Extract the (x, y) coordinate from the center of the cell holding the provided text.  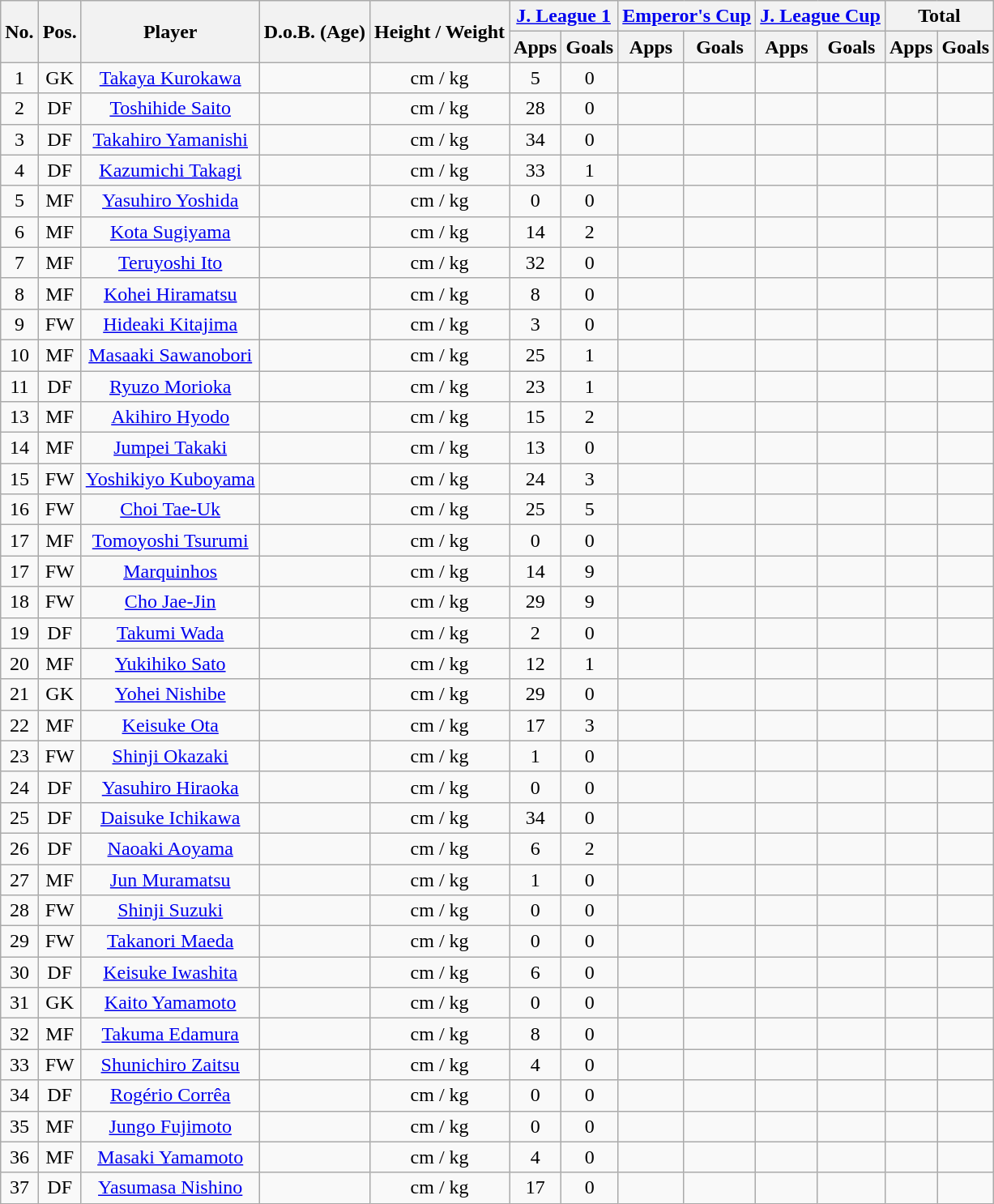
Jumpei Takaki (170, 448)
16 (19, 510)
Marquinhos (170, 571)
Ryuzo Morioka (170, 386)
Yoshikiyo Kuboyama (170, 479)
Shinji Okazaki (170, 756)
Akihiro Hyodo (170, 417)
Daisuke Ichikawa (170, 818)
J. League 1 (564, 16)
No. (19, 32)
10 (19, 355)
Emperor's Cup (687, 16)
Takumi Wada (170, 633)
Yasuhiro Yoshida (170, 201)
Kazumichi Takagi (170, 170)
Cho Jae-Jin (170, 602)
Naoaki Aoyama (170, 848)
Takahiro Yamanishi (170, 139)
Player (170, 32)
Shinji Suzuki (170, 911)
11 (19, 386)
Yukihiko Sato (170, 664)
Jun Muramatsu (170, 879)
19 (19, 633)
Pos. (60, 32)
Masaki Yamamoto (170, 1157)
30 (19, 972)
Masaaki Sawanobori (170, 355)
18 (19, 602)
Rogério Corrêa (170, 1095)
Keisuke Ota (170, 725)
Shunichiro Zaitsu (170, 1065)
Teruyoshi Ito (170, 263)
Hideaki Kitajima (170, 324)
Total (939, 16)
35 (19, 1126)
12 (535, 664)
Kaito Yamamoto (170, 1003)
Yohei Nishibe (170, 694)
Keisuke Iwashita (170, 972)
J. League Cup (821, 16)
Yasumasa Nishino (170, 1188)
7 (19, 263)
Choi Tae-Uk (170, 510)
Height / Weight (440, 32)
Kota Sugiyama (170, 232)
Jungo Fujimoto (170, 1126)
31 (19, 1003)
21 (19, 694)
Takuma Edamura (170, 1034)
27 (19, 879)
22 (19, 725)
D.o.B. (Age) (314, 32)
37 (19, 1188)
Takanori Maeda (170, 941)
Tomoyoshi Tsurumi (170, 540)
Takaya Kurokawa (170, 78)
Toshihide Saito (170, 109)
Yasuhiro Hiraoka (170, 787)
20 (19, 664)
36 (19, 1157)
26 (19, 848)
Kohei Hiramatsu (170, 293)
